Return the [x, y] coordinate for the center point of the cell that contains the specified text.  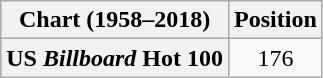
176 [276, 58]
US Billboard Hot 100 [115, 58]
Chart (1958–2018) [115, 20]
Position [276, 20]
